Return the (X, Y) coordinate for the center point of the cell that contains the specified text.  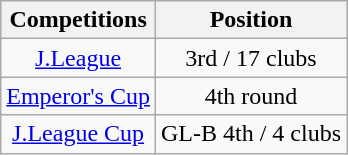
4th round (250, 96)
J.League Cup (78, 134)
GL-B 4th / 4 clubs (250, 134)
Emperor's Cup (78, 96)
J.League (78, 58)
Position (250, 20)
3rd / 17 clubs (250, 58)
Competitions (78, 20)
